Extract the [X, Y] coordinate from the center of the cell holding the provided text.  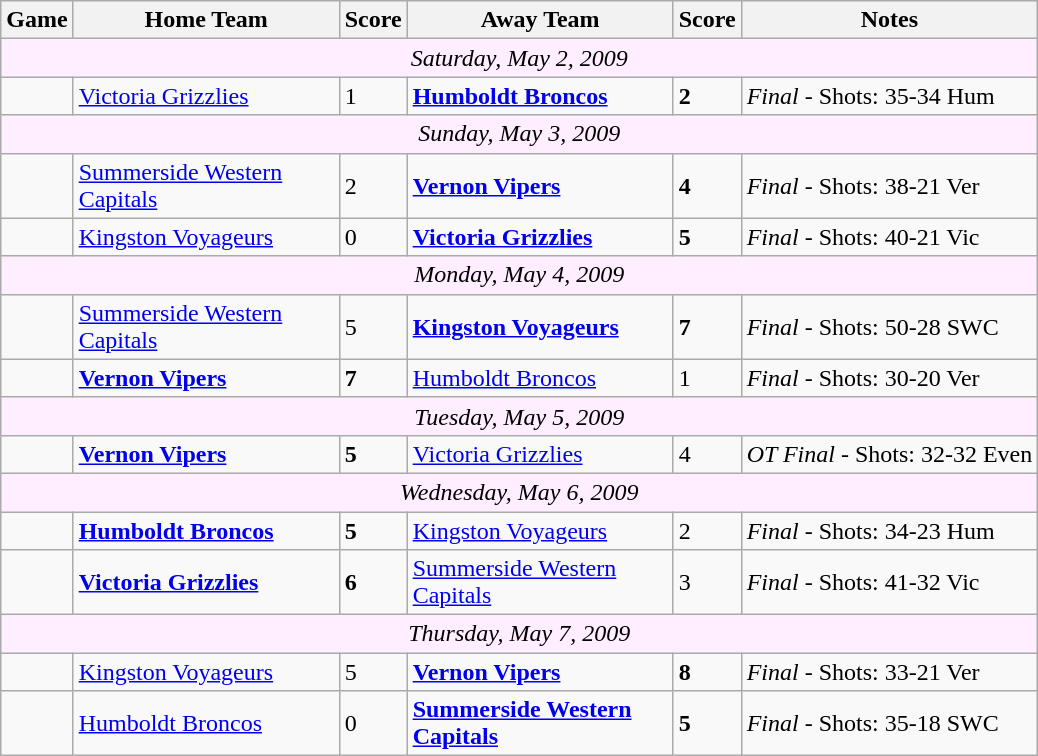
Final - Shots: 40-21 Vic [890, 237]
Final - Shots: 34-23 Hum [890, 531]
Home Team [206, 20]
Game [37, 20]
Sunday, May 3, 2009 [520, 134]
Tuesday, May 5, 2009 [520, 416]
3 [707, 582]
Final - Shots: 30-20 Ver [890, 378]
8 [707, 672]
Final - Shots: 50-28 SWC [890, 326]
Final - Shots: 35-18 SWC [890, 724]
Monday, May 4, 2009 [520, 275]
Notes [890, 20]
Thursday, May 7, 2009 [520, 634]
6 [373, 582]
Away Team [540, 20]
Final - Shots: 38-21 Ver [890, 186]
Wednesday, May 6, 2009 [520, 492]
OT Final - Shots: 32-32 Even [890, 454]
Final - Shots: 33-21 Ver [890, 672]
Final - Shots: 41-32 Vic [890, 582]
Saturday, May 2, 2009 [520, 58]
Final - Shots: 35-34 Hum [890, 96]
